Search for the cell housing the specified text and yield its [X, Y] center coordinate. 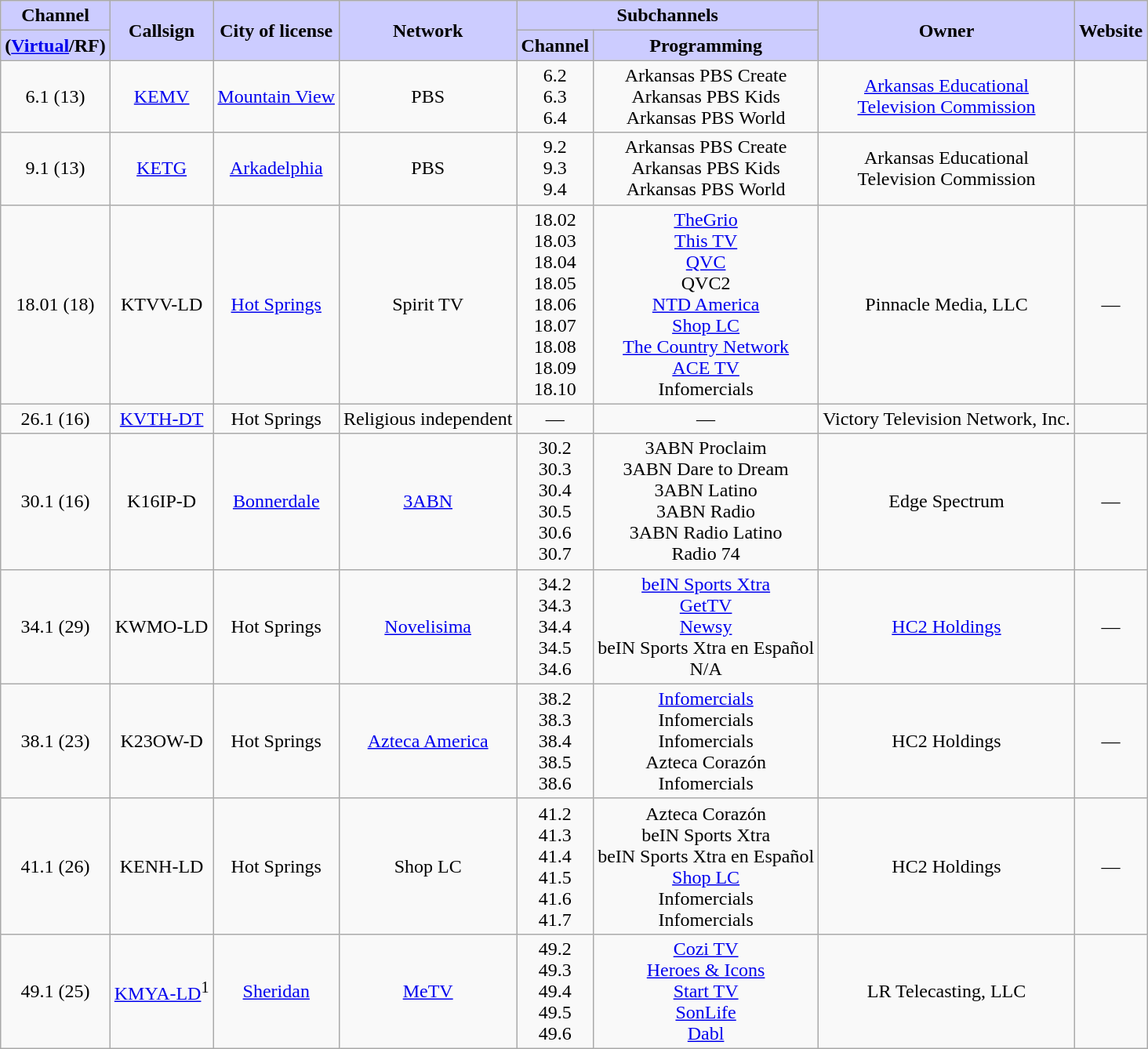
Network [427, 31]
34.234.334.434.534.6 [555, 626]
41.1 (26) [56, 866]
Arkadelphia [276, 169]
30.1 (16) [56, 502]
Pinnacle Media, LLC [947, 304]
Azteca CorazónbeIN Sports XtrabeIN Sports Xtra en EspañolShop LCInfomercialsInfomercials [706, 866]
6.1 (13) [56, 96]
6.26.36.4 [555, 96]
34.1 (29) [56, 626]
9.29.39.4 [555, 169]
beIN Sports XtraGetTVNewsybeIN Sports Xtra en EspañolN/A [706, 626]
Callsign [162, 31]
Sheridan [276, 991]
KEMV [162, 96]
Victory Television Network, Inc. [947, 419]
Edge Spectrum [947, 502]
Novelisima [427, 626]
LR Telecasting, LLC [947, 991]
KTVV-LD [162, 304]
3ABN [427, 502]
K23OW-D [162, 741]
Azteca America [427, 741]
18.0218.0318.0418.0518.0618.0718.0818.0918.10 [555, 304]
Bonnerdale [276, 502]
City of license [276, 31]
KMYA-LD1 [162, 991]
KENH-LD [162, 866]
K16IP-D [162, 502]
9.1 (13) [56, 169]
Shop LC [427, 866]
Subchannels [668, 16]
Spirit TV [427, 304]
3ABN Proclaim3ABN Dare to Dream3ABN Latino3ABN Radio3ABN Radio LatinoRadio 74 [706, 502]
30.230.330.430.530.630.7 [555, 502]
KVTH-DT [162, 419]
Mountain View [276, 96]
18.01 (18) [56, 304]
38.238.338.438.538.6 [555, 741]
38.1 (23) [56, 741]
41.241.341.441.541.641.7 [555, 866]
KWMO-LD [162, 626]
InfomercialsInfomercialsInfomercialsAzteca CorazónInfomercials [706, 741]
Cozi TVHeroes & IconsStart TVSonLifeDabl [706, 991]
49.1 (25) [56, 991]
Owner [947, 31]
KETG [162, 169]
MeTV [427, 991]
Religious independent [427, 419]
(Virtual/RF) [56, 45]
Website [1110, 31]
26.1 (16) [56, 419]
49.249.349.449.549.6 [555, 991]
Programming [706, 45]
TheGrioThis TVQVCQVC2NTD AmericaShop LCThe Country NetworkACE TVInfomercials [706, 304]
